Search for the cell housing the specified text and yield its (x, y) center coordinate. 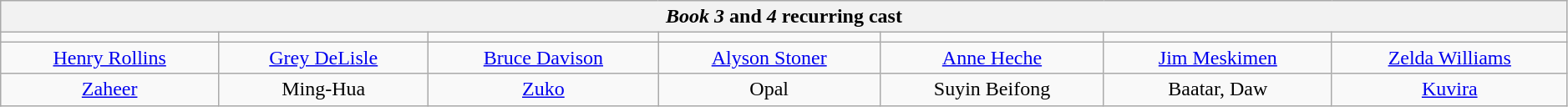
Zelda Williams (1449, 58)
Alyson Stoner (769, 58)
Zuko (543, 89)
Grey DeLisle (324, 58)
Ming-Hua (324, 89)
Opal (769, 89)
Suyin Beifong (992, 89)
Jim Meskimen (1218, 58)
Book 3 and 4 recurring cast (784, 17)
Baatar, Daw (1218, 89)
Zaheer (110, 89)
Bruce Davison (543, 58)
Anne Heche (992, 58)
Henry Rollins (110, 58)
Kuvira (1449, 89)
